Identify which cell holds the provided text, then report its (X, Y) central coordinate. 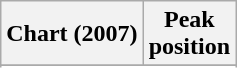
Peak position (189, 34)
Chart (2007) (72, 34)
